Provide the [X, Y] coordinate of the cell's center where the given text is located.  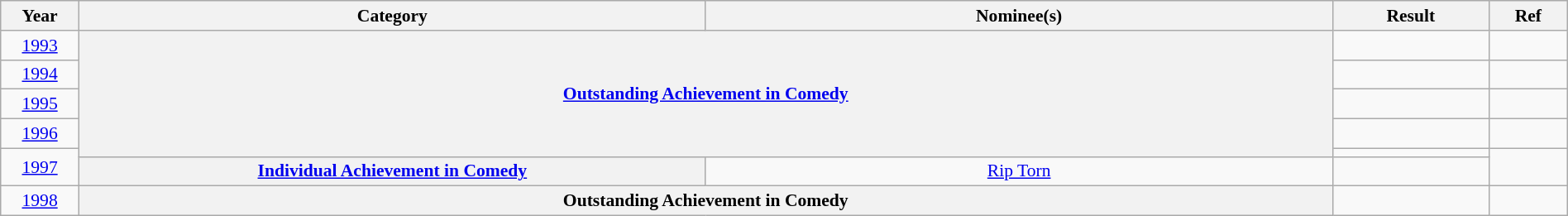
1996 [40, 134]
1994 [40, 74]
Rip Torn [1019, 171]
Category [392, 16]
Ref [1528, 16]
Nominee(s) [1019, 16]
1997 [40, 167]
Year [40, 16]
Individual Achievement in Comedy [392, 171]
Result [1411, 16]
1998 [40, 201]
1995 [40, 104]
1993 [40, 46]
